From the cell containing the given text, extract its center point as [X, Y] coordinate. 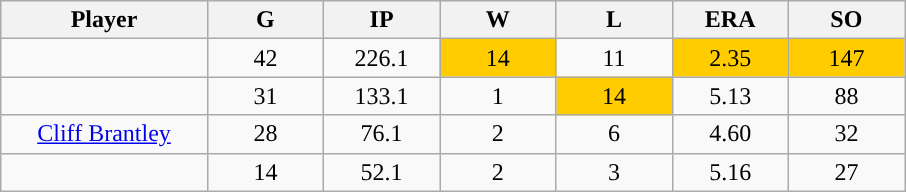
133.1 [382, 96]
76.1 [382, 134]
5.13 [730, 96]
32 [846, 134]
42 [265, 58]
W [498, 20]
147 [846, 58]
2.35 [730, 58]
1 [498, 96]
27 [846, 172]
28 [265, 134]
ERA [730, 20]
31 [265, 96]
Player [104, 20]
Cliff Brantley [104, 134]
G [265, 20]
L [614, 20]
3 [614, 172]
IP [382, 20]
SO [846, 20]
88 [846, 96]
4.60 [730, 134]
226.1 [382, 58]
5.16 [730, 172]
11 [614, 58]
52.1 [382, 172]
6 [614, 134]
